Scan for the cell matching the given text and deliver its [X, Y] coordinate at center. 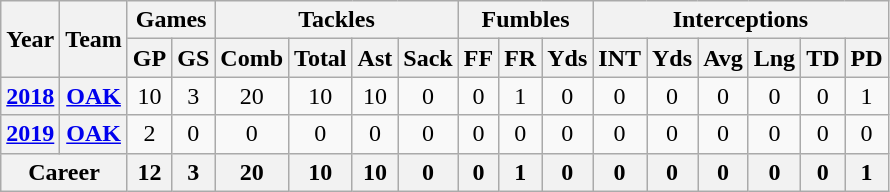
Total [321, 58]
Career [64, 172]
Lng [774, 58]
FF [478, 58]
GS [194, 58]
Ast [375, 58]
2018 [30, 96]
INT [620, 58]
TD [823, 58]
Avg [724, 58]
Fumbles [526, 20]
2019 [30, 134]
Games [170, 20]
Year [30, 39]
PD [866, 58]
Comb [252, 58]
Interceptions [740, 20]
FR [520, 58]
12 [149, 172]
Sack [428, 58]
Team [94, 39]
Tackles [336, 20]
2 [149, 134]
GP [149, 58]
